From the cell containing the given text, extract its center point as (x, y) coordinate. 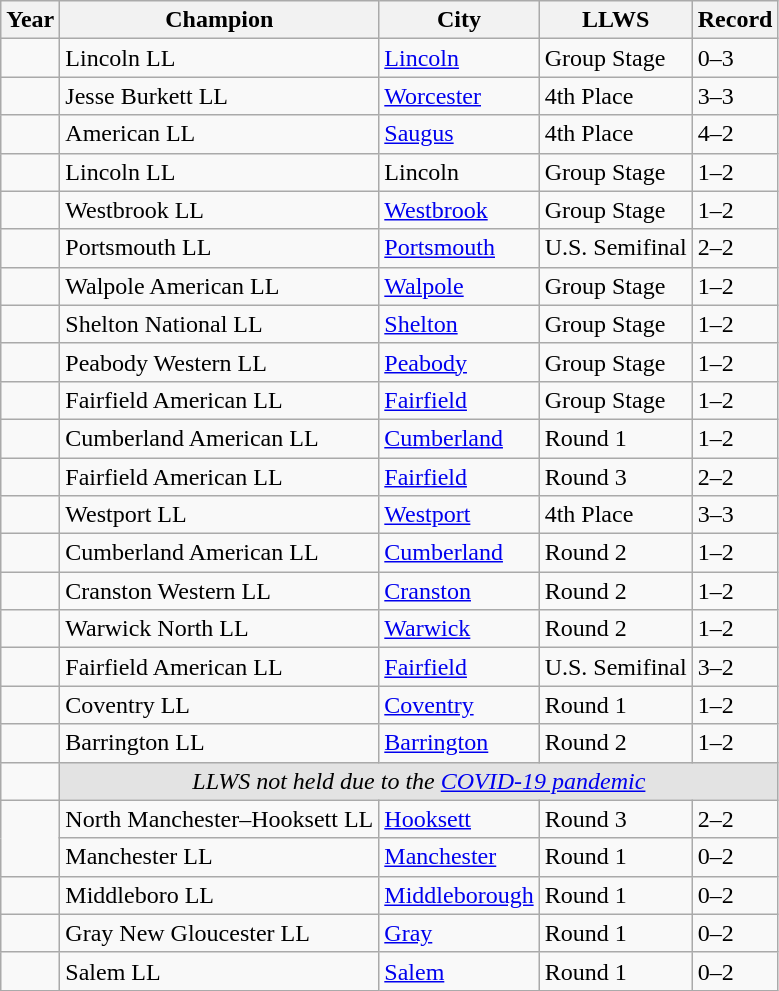
Portsmouth LL (220, 248)
Walpole American LL (220, 286)
Barrington LL (220, 743)
Walpole (459, 286)
Gray New Gloucester LL (220, 933)
Westport (459, 515)
Westbrook (459, 210)
Peabody (459, 362)
Manchester LL (220, 857)
Gray (459, 933)
Worcester (459, 96)
Middleborough (459, 895)
Year (30, 20)
LLWS (616, 20)
Salem LL (220, 971)
0–3 (735, 58)
Portsmouth (459, 248)
Cranston Western LL (220, 591)
Hooksett (459, 819)
Manchester (459, 857)
Saugus (459, 134)
Record (735, 20)
Salem (459, 971)
Barrington (459, 743)
Westbrook LL (220, 210)
Warwick (459, 629)
Cranston (459, 591)
City (459, 20)
Coventry LL (220, 705)
Middleboro LL (220, 895)
American LL (220, 134)
Champion (220, 20)
North Manchester–Hooksett LL (220, 819)
Westport LL (220, 515)
Shelton (459, 324)
4–2 (735, 134)
3–2 (735, 667)
Jesse Burkett LL (220, 96)
Shelton National LL (220, 324)
Warwick North LL (220, 629)
Peabody Western LL (220, 362)
Coventry (459, 705)
LLWS not held due to the COVID-19 pandemic (419, 781)
